Detect which cell encompasses the target text, then output its [x, y] center coordinate. 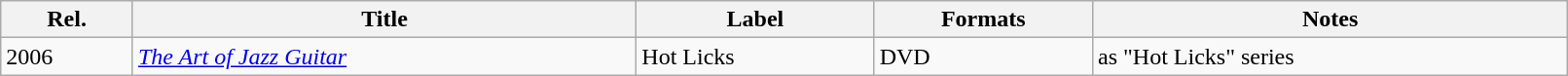
The Art of Jazz Guitar [383, 57]
as "Hot Licks" series [1330, 57]
Notes [1330, 19]
Label [755, 19]
2006 [67, 57]
Hot Licks [755, 57]
Rel. [67, 19]
Title [383, 19]
DVD [983, 57]
Formats [983, 19]
